For the text-containing cell, return its midpoint in [x, y] coordinate format. 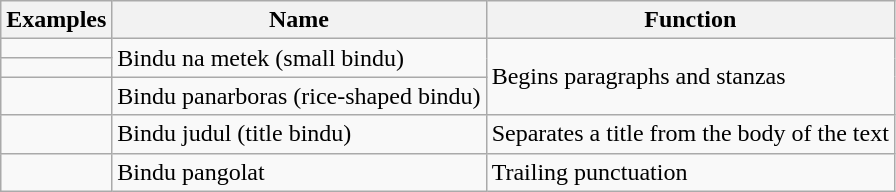
Function [690, 20]
Bindu pangolat [299, 172]
Name [299, 20]
Trailing punctuation [690, 172]
Separates a title from the body of the text [690, 134]
Begins paragraphs and stanzas [690, 77]
Examples [56, 20]
Bindu judul (title bindu) [299, 134]
Bindu na metek (small bindu) [299, 58]
Bindu panarboras (rice-shaped bindu) [299, 96]
